Capture the cell that displays the provided text and extract its [x, y] central coordinate. 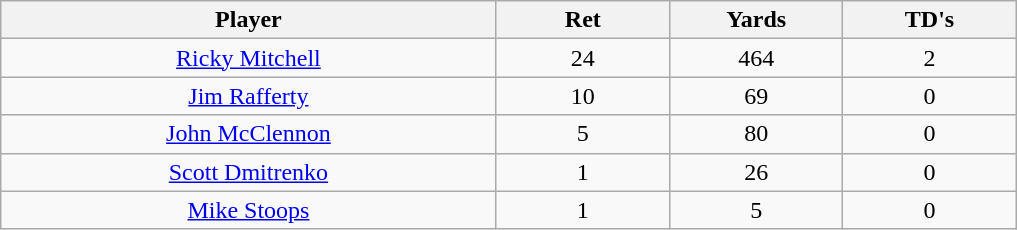
2 [930, 58]
464 [756, 58]
69 [756, 96]
John McClennon [248, 134]
Player [248, 20]
Jim Rafferty [248, 96]
80 [756, 134]
Yards [756, 20]
TD's [930, 20]
Mike Stoops [248, 210]
10 [582, 96]
Ret [582, 20]
Ricky Mitchell [248, 58]
24 [582, 58]
26 [756, 172]
Scott Dmitrenko [248, 172]
